Extract the [X, Y] coordinate from the center of the cell holding the provided text.  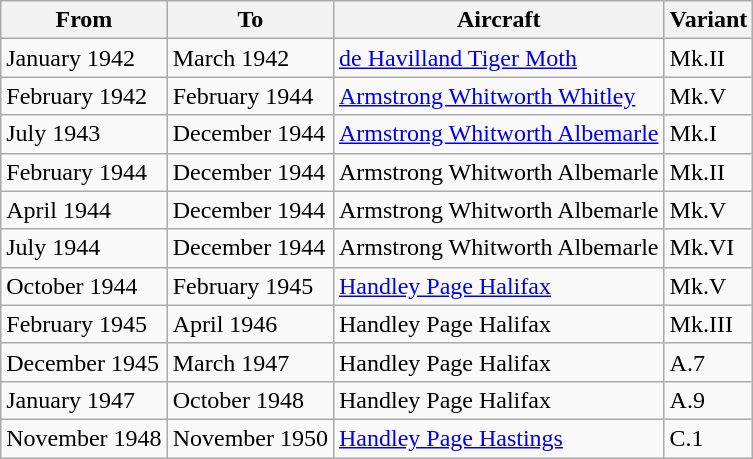
March 1942 [250, 58]
Variant [708, 20]
Aircraft [498, 20]
January 1942 [84, 58]
de Havilland Tiger Moth [498, 58]
A.9 [708, 400]
A.7 [708, 362]
Mk.I [708, 134]
April 1946 [250, 324]
April 1944 [84, 210]
Mk.III [708, 324]
October 1944 [84, 286]
Armstrong Whitworth Whitley [498, 96]
March 1947 [250, 362]
November 1948 [84, 438]
November 1950 [250, 438]
July 1943 [84, 134]
C.1 [708, 438]
Mk.VI [708, 248]
July 1944 [84, 248]
To [250, 20]
January 1947 [84, 400]
Handley Page Hastings [498, 438]
December 1945 [84, 362]
October 1948 [250, 400]
From [84, 20]
February 1942 [84, 96]
